Pinpoint the cell where the given text exists, returning its [x, y] midpoint coordinate. 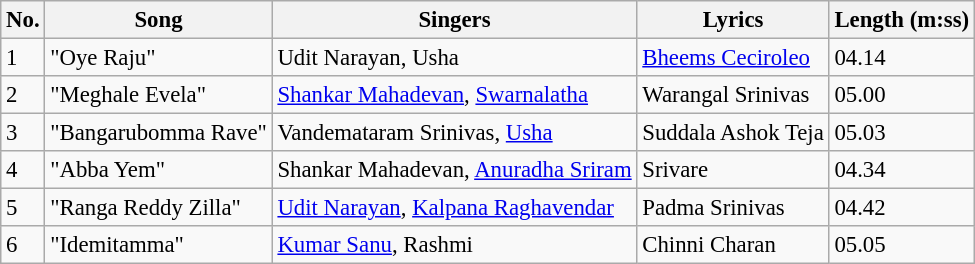
Shankar Mahadevan, Anuradha Sriram [454, 170]
05.05 [902, 245]
"Bangarubomma Rave" [158, 133]
"Oye Raju" [158, 58]
Song [158, 20]
Kumar Sanu, Rashmi [454, 245]
05.03 [902, 133]
04.14 [902, 58]
Lyrics [733, 20]
Suddala Ashok Teja [733, 133]
Length (m:ss) [902, 20]
"Abba Yem" [158, 170]
04.34 [902, 170]
2 [23, 95]
Warangal Srinivas [733, 95]
6 [23, 245]
05.00 [902, 95]
"Meghale Evela" [158, 95]
4 [23, 170]
Udit Narayan, Kalpana Raghavendar [454, 208]
3 [23, 133]
Singers [454, 20]
5 [23, 208]
Bheems Ceciroleo [733, 58]
Chinni Charan [733, 245]
Padma Srinivas [733, 208]
"Ranga Reddy Zilla" [158, 208]
1 [23, 58]
04.42 [902, 208]
Srivare [733, 170]
Udit Narayan, Usha [454, 58]
No. [23, 20]
Shankar Mahadevan, Swarnalatha [454, 95]
"Idemitamma" [158, 245]
Vandemataram Srinivas, Usha [454, 133]
